Pinpoint the cell where the given text exists, returning its [X, Y] midpoint coordinate. 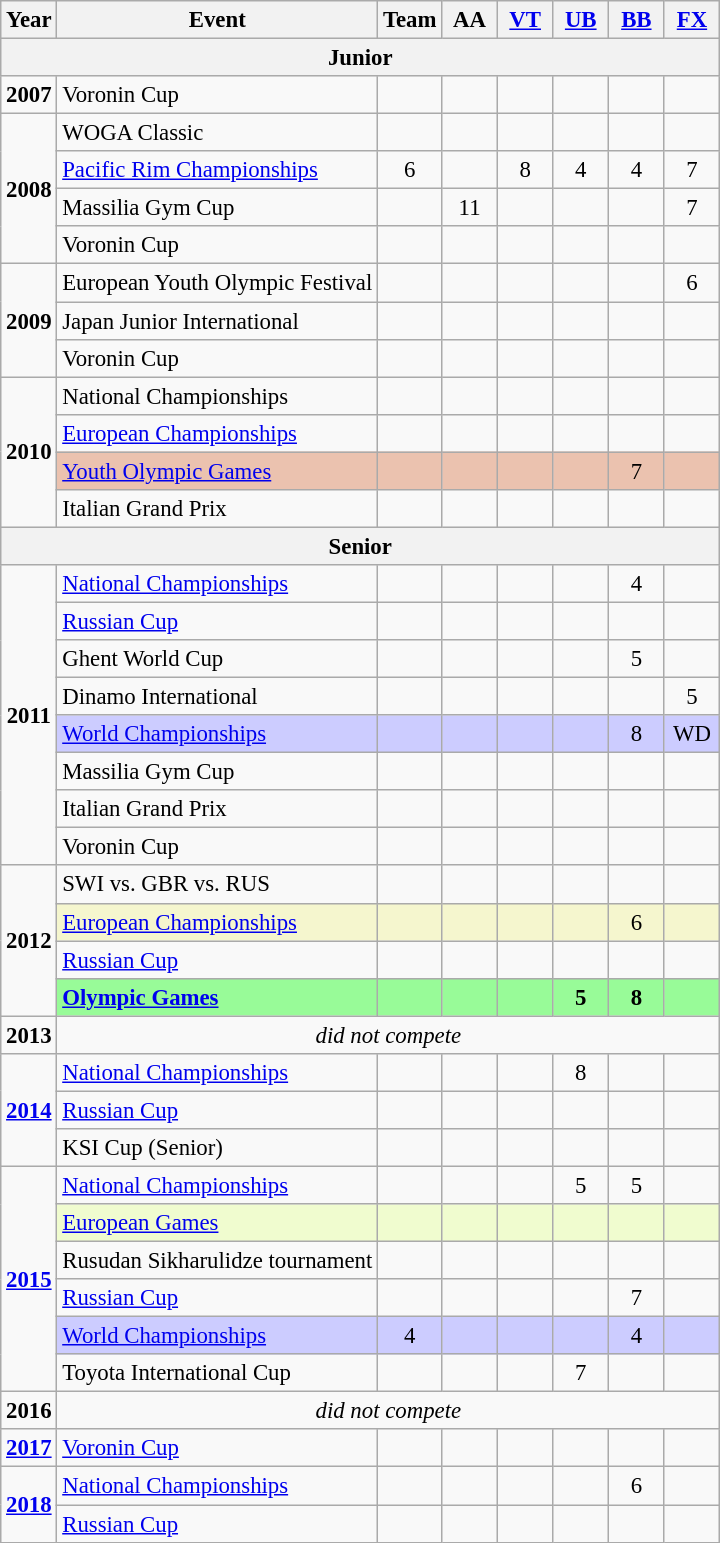
Event [218, 20]
Year [29, 20]
2011 [29, 716]
2017 [29, 1449]
Youth Olympic Games [218, 471]
Toyota International Cup [218, 1373]
European Games [218, 1223]
UB [581, 20]
European Youth Olympic Festival [218, 283]
Ghent World Cup [218, 659]
Junior [360, 58]
Team [410, 20]
WD [692, 734]
VT [525, 20]
2009 [29, 320]
2012 [29, 941]
KSI Cup (Senior) [218, 1148]
Senior [360, 546]
2014 [29, 1110]
Rusudan Sikharulidze tournament [218, 1261]
2007 [29, 95]
2018 [29, 1504]
11 [470, 208]
2015 [29, 1279]
SWI vs. GBR vs. RUS [218, 885]
WOGA Classic [218, 133]
Pacific Rim Championships [218, 170]
BB [637, 20]
FX [692, 20]
AA [470, 20]
2013 [29, 1035]
Olympic Games [218, 997]
Japan Junior International [218, 321]
2010 [29, 452]
2016 [29, 1411]
Dinamo International [218, 697]
2008 [29, 189]
